Detect which cell encompasses the target text, then output its [x, y] center coordinate. 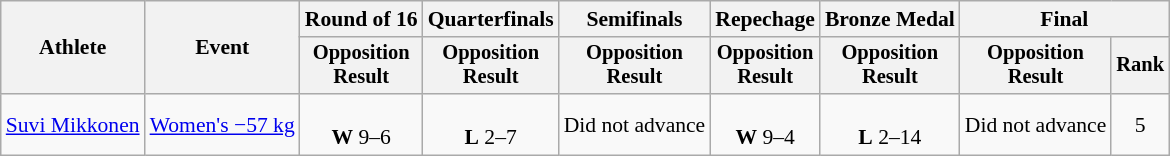
Suvi Mikkonen [73, 124]
5 [1140, 124]
Rank [1140, 66]
W 9–4 [765, 124]
Semifinals [635, 19]
Quarterfinals [491, 19]
W 9–6 [362, 124]
Athlete [73, 48]
Women's −57 kg [222, 124]
L 2–7 [491, 124]
L 2–14 [890, 124]
Event [222, 48]
Repechage [765, 19]
Final [1064, 19]
Round of 16 [362, 19]
Bronze Medal [890, 19]
